Return the (X, Y) coordinate for the center point of the cell that contains the specified text.  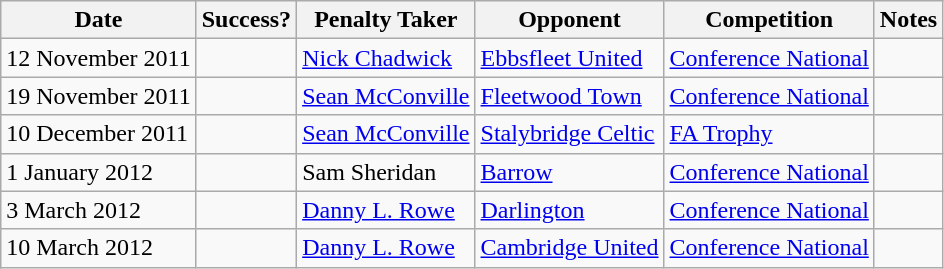
Notes (908, 20)
3 March 2012 (98, 210)
Darlington (570, 210)
Date (98, 20)
Nick Chadwick (386, 58)
FA Trophy (769, 134)
Success? (246, 20)
Cambridge United (570, 248)
Barrow (570, 172)
1 January 2012 (98, 172)
Sam Sheridan (386, 172)
19 November 2011 (98, 96)
Competition (769, 20)
Ebbsfleet United (570, 58)
10 December 2011 (98, 134)
Stalybridge Celtic (570, 134)
12 November 2011 (98, 58)
10 March 2012 (98, 248)
Penalty Taker (386, 20)
Fleetwood Town (570, 96)
Opponent (570, 20)
